Detect which cell encompasses the target text, then output its [x, y] center coordinate. 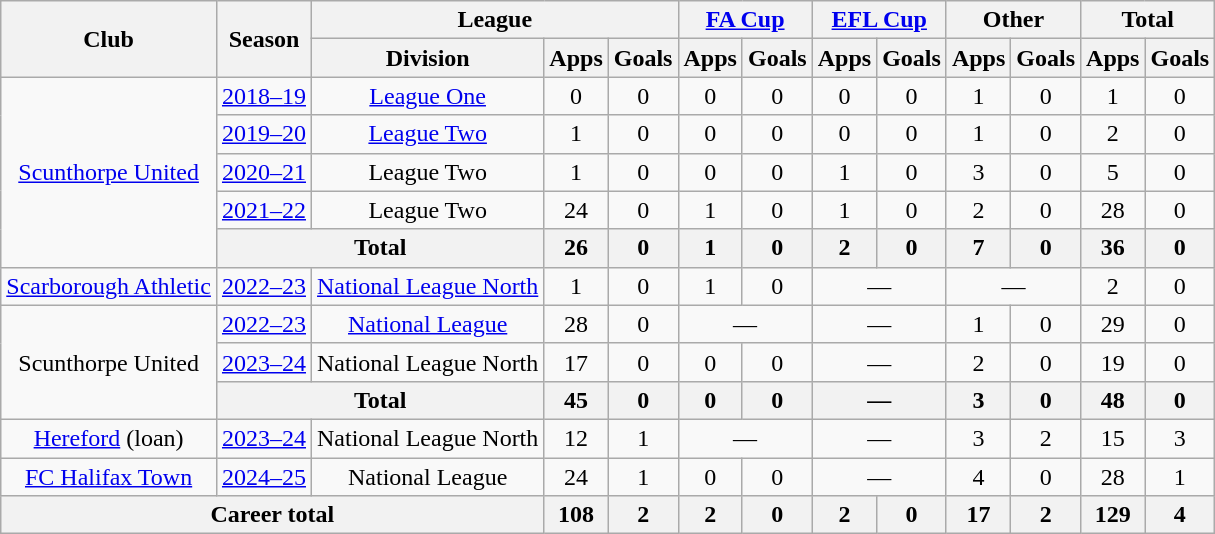
2020–21 [264, 172]
EFL Cup [879, 20]
FA Cup [745, 20]
League [495, 20]
Division [428, 58]
19 [1113, 362]
36 [1113, 248]
Hereford (loan) [109, 438]
FC Halifax Town [109, 477]
29 [1113, 324]
7 [978, 248]
Scarborough Athletic [109, 286]
Other [1013, 20]
5 [1113, 172]
2024–25 [264, 477]
2019–20 [264, 134]
League One [428, 96]
129 [1113, 515]
2018–19 [264, 96]
Season [264, 39]
26 [576, 248]
45 [576, 400]
Club [109, 39]
108 [576, 515]
48 [1113, 400]
15 [1113, 438]
12 [576, 438]
Career total [272, 515]
2021–22 [264, 210]
